Capture the cell that displays the provided text and extract its [x, y] central coordinate. 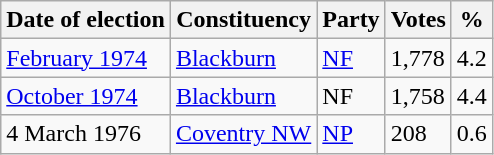
February 1974 [86, 58]
Coventry NW [243, 134]
0.6 [472, 134]
October 1974 [86, 96]
4.2 [472, 58]
1,758 [418, 96]
208 [418, 134]
1,778 [418, 58]
Party [351, 20]
4 March 1976 [86, 134]
NP [351, 134]
% [472, 20]
Votes [418, 20]
Date of election [86, 20]
4.4 [472, 96]
Constituency [243, 20]
